For the text-containing cell, return its midpoint in (X, Y) coordinate format. 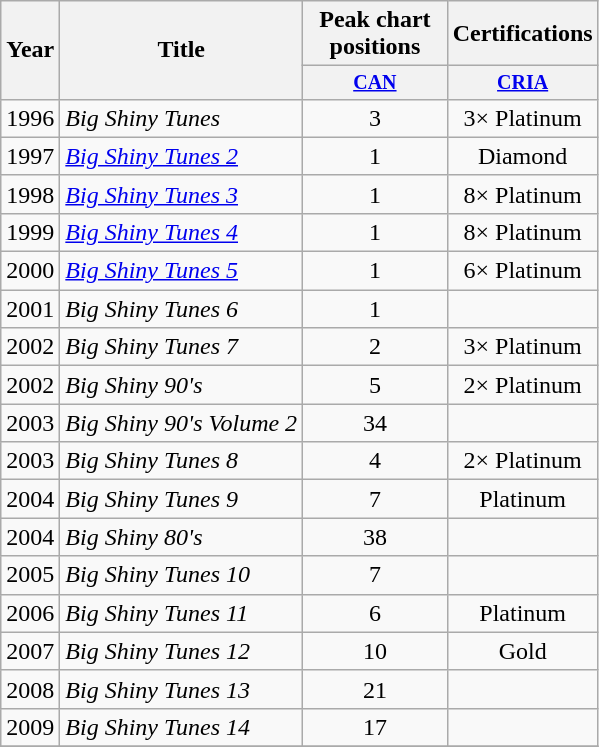
2007 (30, 651)
17 (375, 727)
2008 (30, 689)
2006 (30, 613)
Big Shiny Tunes (182, 118)
Big Shiny Tunes 13 (182, 689)
Big Shiny Tunes 5 (182, 271)
1996 (30, 118)
CAN (375, 82)
Peak chart positions (375, 34)
38 (375, 537)
2001 (30, 309)
34 (375, 423)
2 (375, 347)
Big Shiny 90's (182, 385)
1998 (30, 194)
Diamond (522, 156)
Certifications (522, 34)
CRIA (522, 82)
Big Shiny Tunes 7 (182, 347)
2000 (30, 271)
Title (182, 50)
Big Shiny 80's (182, 537)
1999 (30, 232)
1997 (30, 156)
4 (375, 461)
Big Shiny Tunes 12 (182, 651)
Big Shiny Tunes 14 (182, 727)
Big Shiny Tunes 3 (182, 194)
Big Shiny Tunes 9 (182, 499)
6× Platinum (522, 271)
2005 (30, 575)
Big Shiny Tunes 8 (182, 461)
5 (375, 385)
Big Shiny Tunes 10 (182, 575)
2009 (30, 727)
6 (375, 613)
Big Shiny Tunes 6 (182, 309)
Big Shiny 90's Volume 2 (182, 423)
3 (375, 118)
Gold (522, 651)
Year (30, 50)
10 (375, 651)
Big Shiny Tunes 2 (182, 156)
21 (375, 689)
Big Shiny Tunes 4 (182, 232)
Big Shiny Tunes 11 (182, 613)
